Provide the (x, y) coordinate of the cell's center where the given text is located.  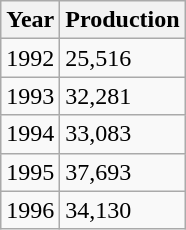
1995 (30, 172)
1993 (30, 96)
Production (122, 20)
1992 (30, 58)
1994 (30, 134)
Year (30, 20)
34,130 (122, 210)
37,693 (122, 172)
1996 (30, 210)
33,083 (122, 134)
32,281 (122, 96)
25,516 (122, 58)
